Find where the given text appears and provide that cell's center as [X, Y] coordinate. 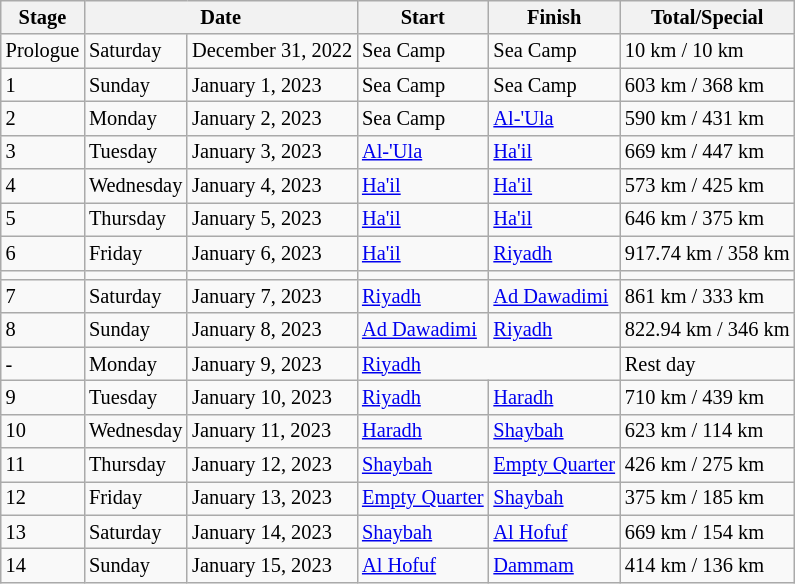
January 11, 2023 [272, 431]
623 km / 114 km [707, 431]
573 km / 425 km [707, 186]
January 9, 2023 [272, 364]
January 8, 2023 [272, 330]
6 [42, 253]
January 12, 2023 [272, 465]
January 2, 2023 [272, 118]
603 km / 368 km [707, 85]
861 km / 333 km [707, 296]
January 13, 2023 [272, 498]
2 [42, 118]
January 4, 2023 [272, 186]
Finish [554, 17]
5 [42, 219]
822.94 km / 346 km [707, 330]
8 [42, 330]
14 [42, 565]
Stage [42, 17]
11 [42, 465]
January 5, 2023 [272, 219]
3 [42, 152]
10 km / 10 km [707, 51]
Dammam [554, 565]
669 km / 447 km [707, 152]
9 [42, 397]
10 [42, 431]
January 14, 2023 [272, 532]
917.74 km / 358 km [707, 253]
January 6, 2023 [272, 253]
January 10, 2023 [272, 397]
1 [42, 85]
4 [42, 186]
- [42, 364]
426 km / 275 km [707, 465]
Date [220, 17]
Start [422, 17]
375 km / 185 km [707, 498]
January 7, 2023 [272, 296]
Prologue [42, 51]
710 km / 439 km [707, 397]
13 [42, 532]
January 15, 2023 [272, 565]
669 km / 154 km [707, 532]
Rest day [707, 364]
12 [42, 498]
January 1, 2023 [272, 85]
646 km / 375 km [707, 219]
Total/Special [707, 17]
January 3, 2023 [272, 152]
414 km / 136 km [707, 565]
590 km / 431 km [707, 118]
7 [42, 296]
December 31, 2022 [272, 51]
